Return the (X, Y) coordinate for the center point of the cell that contains the specified text.  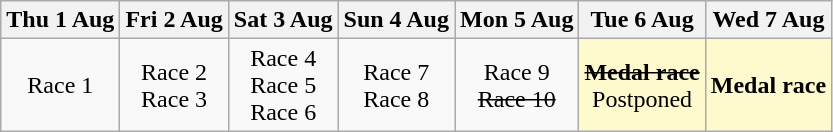
Mon 5 Aug (516, 20)
Sun 4 Aug (396, 20)
Wed 7 Aug (768, 20)
Sat 3 Aug (283, 20)
Race 9Race 10 (516, 85)
Thu 1 Aug (60, 20)
Race 2Race 3 (174, 85)
Fri 2 Aug (174, 20)
Tue 6 Aug (642, 20)
Race 4Race 5Race 6 (283, 85)
Race 7Race 8 (396, 85)
Medal racePostponed (642, 85)
Race 1 (60, 85)
Medal race (768, 85)
